Output the (x, y) coordinate of the center of the cell containing the given text.  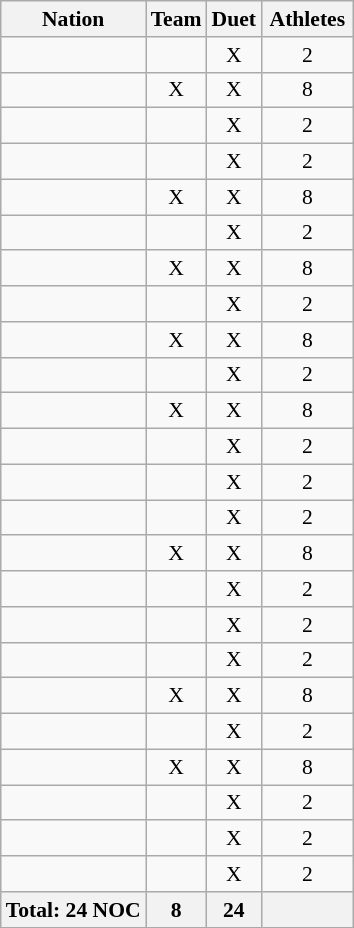
Team (176, 19)
24 (234, 910)
Nation (74, 19)
Total: 24 NOC (74, 910)
Duet (234, 19)
Athletes (308, 19)
